Search for the cell housing the specified text and yield its (X, Y) center coordinate. 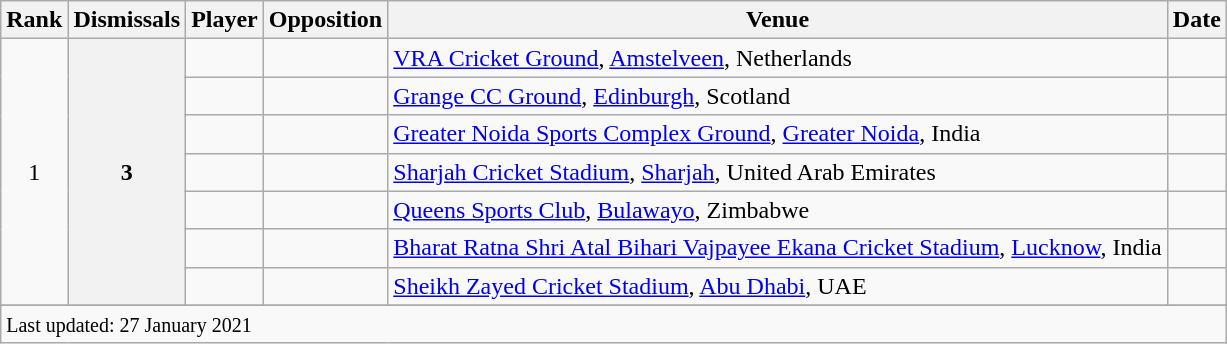
Greater Noida Sports Complex Ground, Greater Noida, India (778, 134)
Grange CC Ground, Edinburgh, Scotland (778, 96)
VRA Cricket Ground, Amstelveen, Netherlands (778, 58)
Dismissals (127, 20)
Player (225, 20)
3 (127, 172)
Venue (778, 20)
Rank (34, 20)
Date (1196, 20)
Queens Sports Club, Bulawayo, Zimbabwe (778, 210)
Last updated: 27 January 2021 (614, 324)
Sheikh Zayed Cricket Stadium, Abu Dhabi, UAE (778, 286)
Opposition (325, 20)
Sharjah Cricket Stadium, Sharjah, United Arab Emirates (778, 172)
Bharat Ratna Shri Atal Bihari Vajpayee Ekana Cricket Stadium, Lucknow, India (778, 248)
1 (34, 172)
